Detect which cell encompasses the target text, then output its [X, Y] center coordinate. 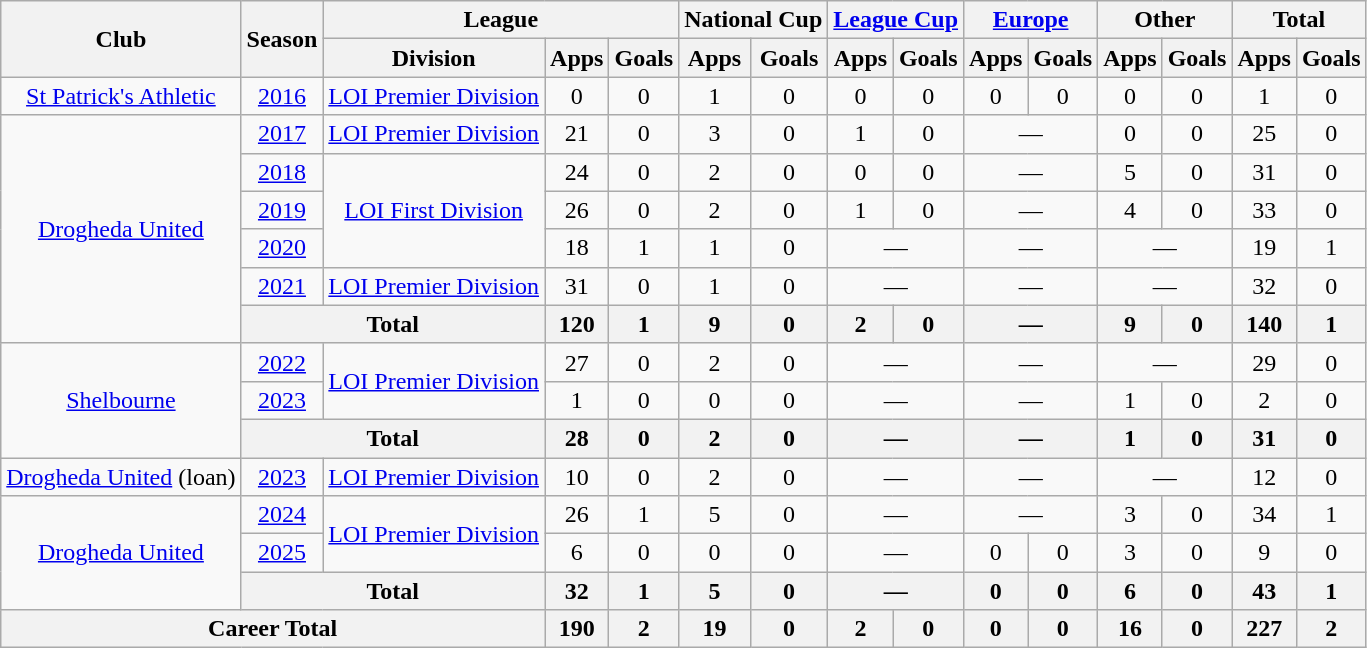
190 [577, 629]
2018 [282, 172]
4 [1130, 210]
2017 [282, 134]
2016 [282, 96]
2025 [282, 553]
Europe [1031, 20]
10 [577, 477]
League [501, 20]
25 [1264, 134]
43 [1264, 591]
Season [282, 39]
League Cup [896, 20]
2021 [282, 286]
National Cup [754, 20]
21 [577, 134]
34 [1264, 515]
LOI First Division [434, 210]
Other [1165, 20]
2024 [282, 515]
2020 [282, 248]
12 [1264, 477]
Club [121, 39]
227 [1264, 629]
140 [1264, 324]
St Patrick's Athletic [121, 96]
24 [577, 172]
28 [577, 438]
18 [577, 248]
Shelbourne [121, 400]
33 [1264, 210]
16 [1130, 629]
120 [577, 324]
Career Total [273, 629]
2019 [282, 210]
2022 [282, 362]
27 [577, 362]
Drogheda United (loan) [121, 477]
Division [434, 58]
29 [1264, 362]
